Return (X, Y) of the center of cell containing provided text 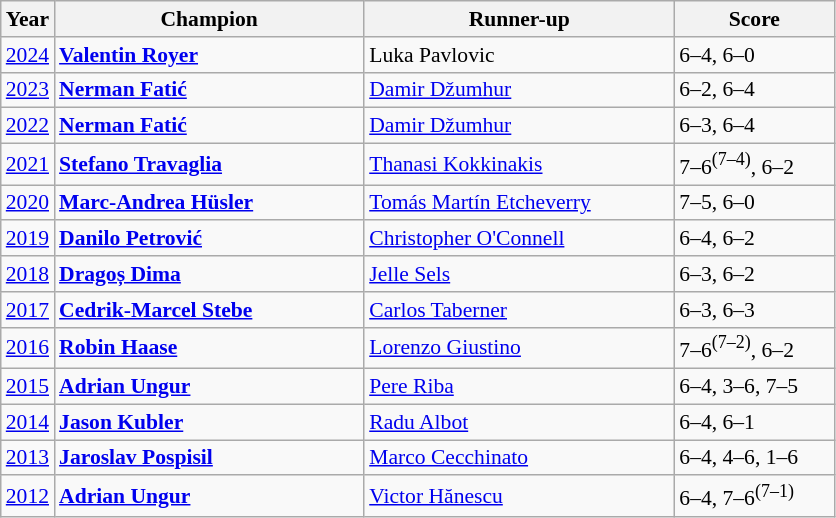
Marco Cecchinato (519, 458)
Dragoș Dima (209, 274)
6–3, 6–4 (754, 126)
Stefano Travaglia (209, 164)
2015 (28, 387)
2020 (28, 203)
Runner-up (519, 19)
2021 (28, 164)
Tomás Martín Etcheverry (519, 203)
6–4, 6–2 (754, 239)
Radu Albot (519, 422)
Cedrik-Marcel Stebe (209, 310)
2014 (28, 422)
Thanasi Kokkinakis (519, 164)
6–3, 6–3 (754, 310)
2018 (28, 274)
Valentin Royer (209, 55)
2019 (28, 239)
Danilo Petrović (209, 239)
7–6(7–2), 6–2 (754, 348)
Robin Haase (209, 348)
Carlos Taberner (519, 310)
2012 (28, 496)
Marc-Andrea Hüsler (209, 203)
2013 (28, 458)
Pere Riba (519, 387)
Christopher O'Connell (519, 239)
Jason Kubler (209, 422)
2017 (28, 310)
2023 (28, 90)
Victor Hănescu (519, 496)
6–4, 4–6, 1–6 (754, 458)
Score (754, 19)
Jaroslav Pospisil (209, 458)
7–5, 6–0 (754, 203)
2024 (28, 55)
Jelle Sels (519, 274)
6–4, 7–6(7–1) (754, 496)
2022 (28, 126)
Lorenzo Giustino (519, 348)
6–4, 6–1 (754, 422)
6–4, 3–6, 7–5 (754, 387)
7–6(7–4), 6–2 (754, 164)
6–4, 6–0 (754, 55)
Luka Pavlovic (519, 55)
2016 (28, 348)
6–2, 6–4 (754, 90)
Year (28, 19)
6–3, 6–2 (754, 274)
Champion (209, 19)
